Pinpoint the cell where the given text exists, returning its (X, Y) midpoint coordinate. 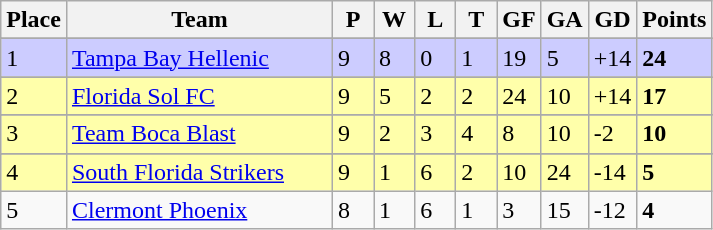
15 (564, 210)
GF (519, 20)
Clermont Phoenix (199, 210)
South Florida Strikers (199, 172)
Team (199, 20)
GA (564, 20)
-12 (612, 210)
P (354, 20)
19 (519, 58)
Florida Sol FC (199, 96)
GD (612, 20)
Points (674, 20)
Team Boca Blast (199, 134)
Tampa Bay Hellenic (199, 58)
W (394, 20)
T (476, 20)
17 (674, 96)
0 (436, 58)
L (436, 20)
Place (34, 20)
-2 (612, 134)
-14 (612, 172)
